Locate the cell with the specified text and output its (x, y) center coordinate. 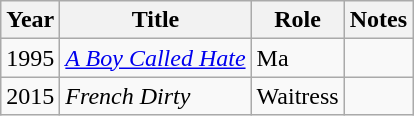
Title (156, 20)
Notes (378, 20)
A Boy Called Hate (156, 58)
Waitress (298, 96)
Year (30, 20)
Ma (298, 58)
Role (298, 20)
French Dirty (156, 96)
2015 (30, 96)
1995 (30, 58)
